Pinpoint the cell where the given text exists, returning its [X, Y] midpoint coordinate. 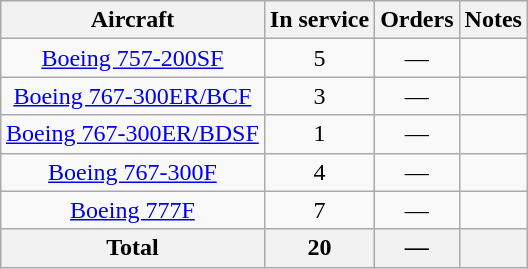
Aircraft [133, 20]
4 [319, 172]
20 [319, 248]
Boeing 757-200SF [133, 58]
1 [319, 134]
Total [133, 248]
Boeing 767-300ER/BDSF [133, 134]
Boeing 767-300ER/BCF [133, 96]
Boeing 777F [133, 210]
In service [319, 20]
3 [319, 96]
Boeing 767-300F [133, 172]
5 [319, 58]
Notes [493, 20]
7 [319, 210]
Orders [417, 20]
